Scan for the cell matching the given text and deliver its [X, Y] coordinate at center. 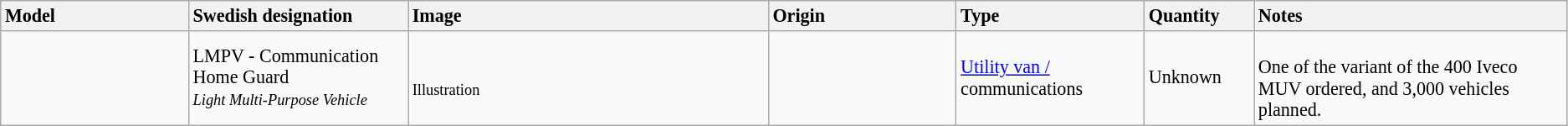
LMPV - Communication Home GuardLight Multi-Purpose Vehicle [298, 77]
Notes [1411, 15]
Model [95, 15]
Swedish designation [298, 15]
Illustration [589, 77]
Origin [862, 15]
One of the variant of the 400 Iveco MUV ordered, and 3,000 vehicles planned. [1411, 77]
Image [589, 15]
Type [1051, 15]
Utility van / communications [1051, 77]
Unknown [1200, 77]
Quantity [1200, 15]
